Output the (X, Y) coordinate of the center of the cell containing the given text.  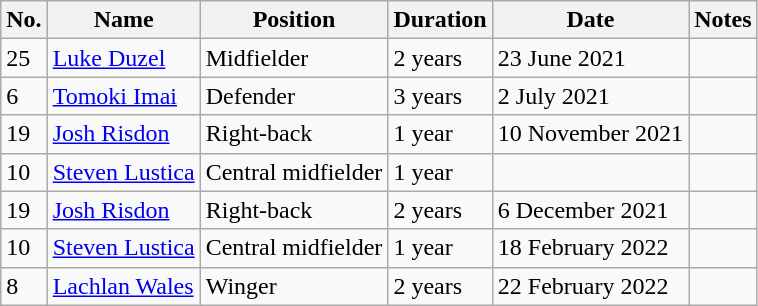
22 February 2022 (590, 286)
18 February 2022 (590, 248)
25 (24, 58)
No. (24, 20)
Duration (440, 20)
23 June 2021 (590, 58)
6 December 2021 (590, 210)
Tomoki Imai (124, 96)
2 July 2021 (590, 96)
3 years (440, 96)
Luke Duzel (124, 58)
Name (124, 20)
Lachlan Wales (124, 286)
10 November 2021 (590, 134)
Midfielder (294, 58)
Position (294, 20)
Notes (723, 20)
Date (590, 20)
8 (24, 286)
6 (24, 96)
Winger (294, 286)
Defender (294, 96)
